Extract the (x, y) coordinate from the center of the cell holding the provided text.  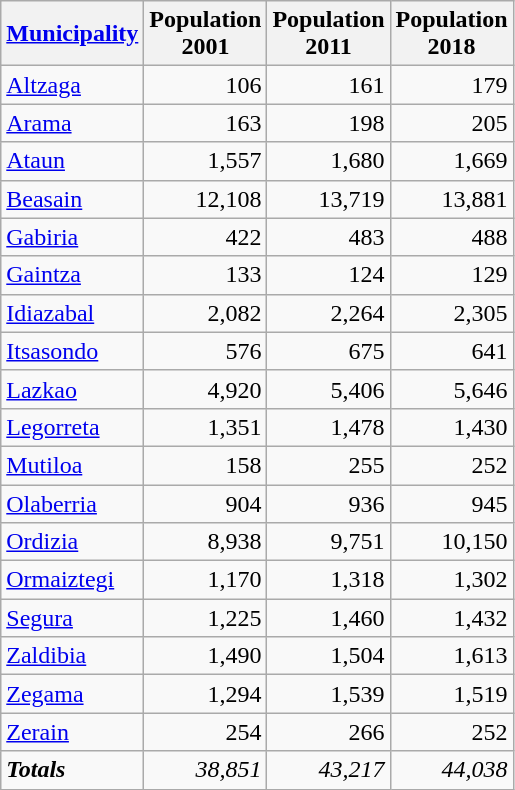
Ormaiztegi (72, 580)
Zaldibia (72, 656)
Municipality (72, 34)
Population2001 (206, 34)
12,108 (206, 199)
133 (206, 275)
1,669 (452, 161)
1,680 (328, 161)
2,082 (206, 313)
Zegama (72, 694)
1,504 (328, 656)
Arama (72, 123)
904 (206, 503)
5,646 (452, 389)
255 (328, 465)
254 (206, 732)
1,613 (452, 656)
1,294 (206, 694)
Segura (72, 618)
13,881 (452, 199)
936 (328, 503)
161 (328, 85)
1,490 (206, 656)
1,351 (206, 427)
266 (328, 732)
Population2011 (328, 34)
Legorreta (72, 427)
1,478 (328, 427)
Gaintza (72, 275)
44,038 (452, 770)
1,557 (206, 161)
1,460 (328, 618)
129 (452, 275)
576 (206, 351)
1,225 (206, 618)
Lazkao (72, 389)
13,719 (328, 199)
Ataun (72, 161)
2,305 (452, 313)
Ordizia (72, 542)
641 (452, 351)
4,920 (206, 389)
106 (206, 85)
10,150 (452, 542)
Mutiloa (72, 465)
Totals (72, 770)
422 (206, 237)
488 (452, 237)
1,539 (328, 694)
Zerain (72, 732)
198 (328, 123)
9,751 (328, 542)
5,406 (328, 389)
Altzaga (72, 85)
43,217 (328, 770)
2,264 (328, 313)
Olaberria (72, 503)
1,302 (452, 580)
Population2018 (452, 34)
38,851 (206, 770)
1,170 (206, 580)
Beasain (72, 199)
205 (452, 123)
124 (328, 275)
1,318 (328, 580)
1,519 (452, 694)
675 (328, 351)
Gabiria (72, 237)
Idiazabal (72, 313)
163 (206, 123)
483 (328, 237)
158 (206, 465)
179 (452, 85)
1,432 (452, 618)
945 (452, 503)
1,430 (452, 427)
8,938 (206, 542)
Itsasondo (72, 351)
